Scan for the cell matching the given text and deliver its [x, y] coordinate at center. 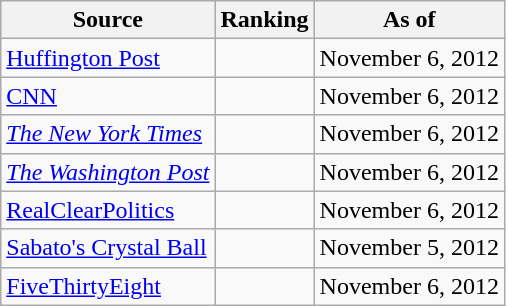
As of [409, 20]
The New York Times [108, 134]
Source [108, 20]
FiveThirtyEight [108, 286]
Huffington Post [108, 58]
Sabato's Crystal Ball [108, 248]
The Washington Post [108, 172]
November 5, 2012 [409, 248]
Ranking [264, 20]
CNN [108, 96]
RealClearPolitics [108, 210]
